Find where the given text appears and provide that cell's center as [X, Y] coordinate. 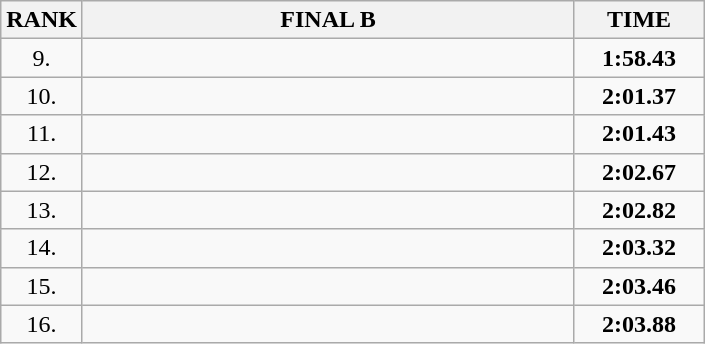
12. [42, 172]
RANK [42, 20]
2:01.37 [640, 96]
FINAL B [328, 20]
2:03.32 [640, 248]
2:02.67 [640, 172]
2:01.43 [640, 134]
15. [42, 286]
2:03.46 [640, 286]
9. [42, 58]
1:58.43 [640, 58]
2:02.82 [640, 210]
10. [42, 96]
TIME [640, 20]
14. [42, 248]
11. [42, 134]
2:03.88 [640, 324]
16. [42, 324]
13. [42, 210]
